Scan for the cell matching the given text and deliver its [x, y] coordinate at center. 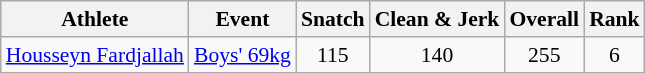
140 [438, 55]
6 [614, 55]
Overall [544, 19]
Housseyn Fardjallah [95, 55]
Boys' 69kg [242, 55]
115 [333, 55]
Rank [614, 19]
Event [242, 19]
Clean & Jerk [438, 19]
Snatch [333, 19]
Athlete [95, 19]
255 [544, 55]
